Scan for the cell matching the given text and deliver its [X, Y] coordinate at center. 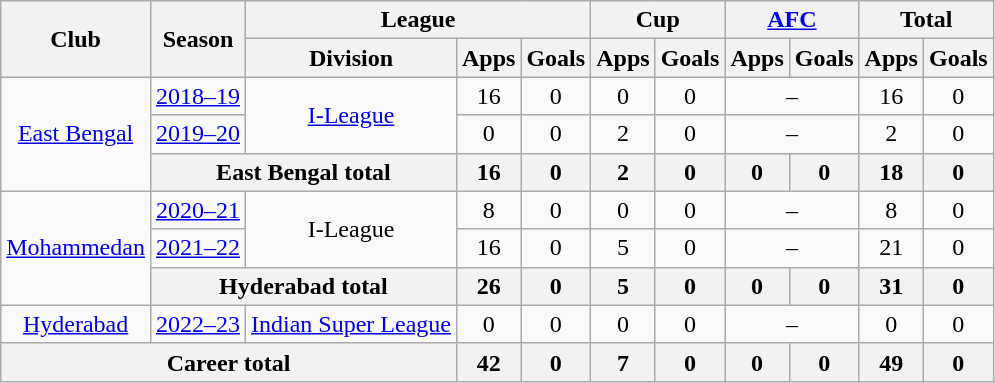
Hyderabad total [303, 286]
Cup [658, 20]
Mohammedan [76, 248]
AFC [792, 20]
Indian Super League [352, 324]
42 [488, 362]
21 [891, 248]
2021–22 [198, 248]
31 [891, 286]
Career total [229, 362]
Season [198, 39]
Hyderabad [76, 324]
7 [623, 362]
49 [891, 362]
2019–20 [198, 134]
2018–19 [198, 96]
Club [76, 39]
East Bengal total [303, 172]
26 [488, 286]
2020–21 [198, 210]
Total [926, 20]
East Bengal [76, 134]
Division [352, 58]
2022–23 [198, 324]
18 [891, 172]
League [418, 20]
